From the cell containing the given text, extract its center point as [x, y] coordinate. 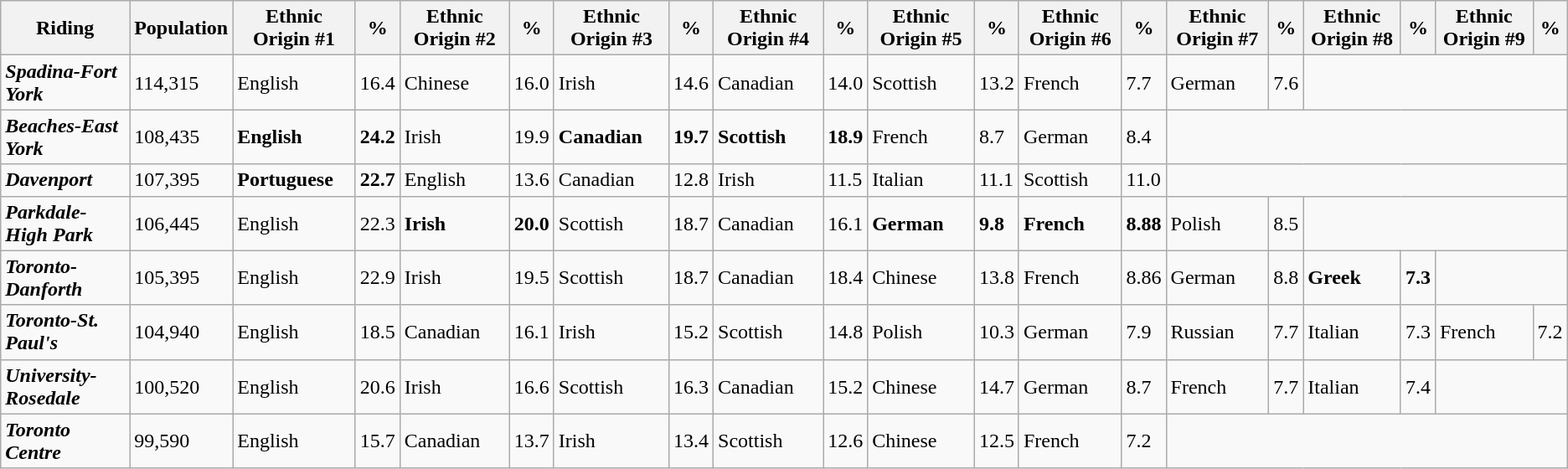
Riding [65, 28]
105,395 [181, 278]
University-Rosedale [65, 387]
16.3 [690, 387]
11.0 [1144, 180]
12.8 [690, 180]
13.8 [997, 278]
Ethnic Origin #3 [611, 28]
Toronto-Danforth [65, 278]
107,395 [181, 180]
Ethnic Origin #2 [454, 28]
99,590 [181, 441]
100,520 [181, 387]
12.6 [846, 441]
Spadina-Fort York [65, 82]
13.2 [997, 82]
8.86 [1144, 278]
104,940 [181, 332]
19.9 [531, 137]
Ethnic Origin #5 [921, 28]
13.4 [690, 441]
14.8 [846, 332]
Ethnic Origin #7 [1218, 28]
Ethnic Origin #6 [1070, 28]
12.5 [997, 441]
Population [181, 28]
8.8 [1287, 278]
Ethnic Origin #9 [1484, 28]
Beaches-East York [65, 137]
106,445 [181, 223]
Greek [1352, 278]
18.9 [846, 137]
20.6 [377, 387]
19.5 [531, 278]
13.6 [531, 180]
7.6 [1287, 82]
8.4 [1144, 137]
18.5 [377, 332]
Ethnic Origin #1 [294, 28]
15.7 [377, 441]
11.5 [846, 180]
Portuguese [294, 180]
Parkdale-High Park [65, 223]
8.5 [1287, 223]
22.3 [377, 223]
Russian [1218, 332]
9.8 [997, 223]
18.4 [846, 278]
11.1 [997, 180]
22.9 [377, 278]
10.3 [997, 332]
7.4 [1417, 387]
Ethnic Origin #4 [769, 28]
22.7 [377, 180]
Toronto-St. Paul's [65, 332]
114,315 [181, 82]
13.7 [531, 441]
Toronto Centre [65, 441]
16.6 [531, 387]
Davenport [65, 180]
24.2 [377, 137]
19.7 [690, 137]
108,435 [181, 137]
14.0 [846, 82]
14.7 [997, 387]
Ethnic Origin #8 [1352, 28]
8.88 [1144, 223]
20.0 [531, 223]
16.4 [377, 82]
16.0 [531, 82]
14.6 [690, 82]
7.9 [1144, 332]
